Return the (x, y) coordinate for the center point of the cell that contains the specified text.  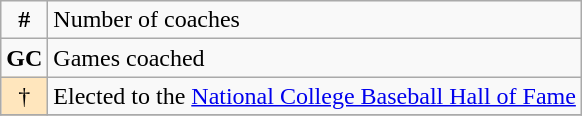
Games coached (315, 58)
Number of coaches (315, 20)
Elected to the National College Baseball Hall of Fame (315, 96)
# (24, 20)
GC (24, 58)
† (24, 96)
